Return the (x, y) coordinate for the center point of the cell that contains the specified text.  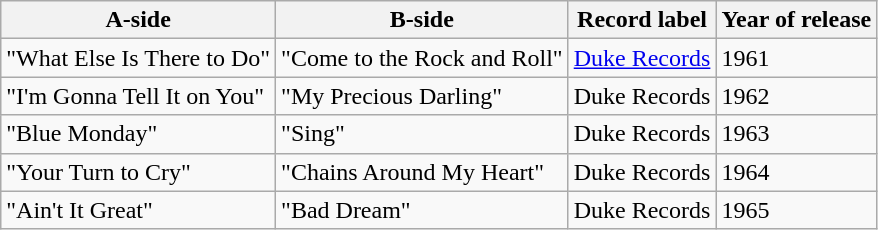
1965 (796, 210)
"Bad Dream" (422, 210)
B-side (422, 20)
"Chains Around My Heart" (422, 172)
1964 (796, 172)
"Ain't It Great" (138, 210)
"Sing" (422, 134)
"Blue Monday" (138, 134)
"Come to the Rock and Roll" (422, 58)
1963 (796, 134)
"Your Turn to Cry" (138, 172)
Record label (642, 20)
A-side (138, 20)
1961 (796, 58)
"What Else Is There to Do" (138, 58)
Year of release (796, 20)
1962 (796, 96)
"I'm Gonna Tell It on You" (138, 96)
"My Precious Darling" (422, 96)
